Search for the cell housing the specified text and yield its (X, Y) center coordinate. 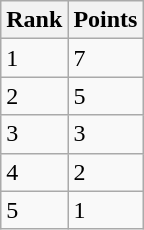
Rank (34, 20)
4 (34, 172)
7 (106, 58)
Points (106, 20)
